Return (x, y) of the center of cell containing provided text 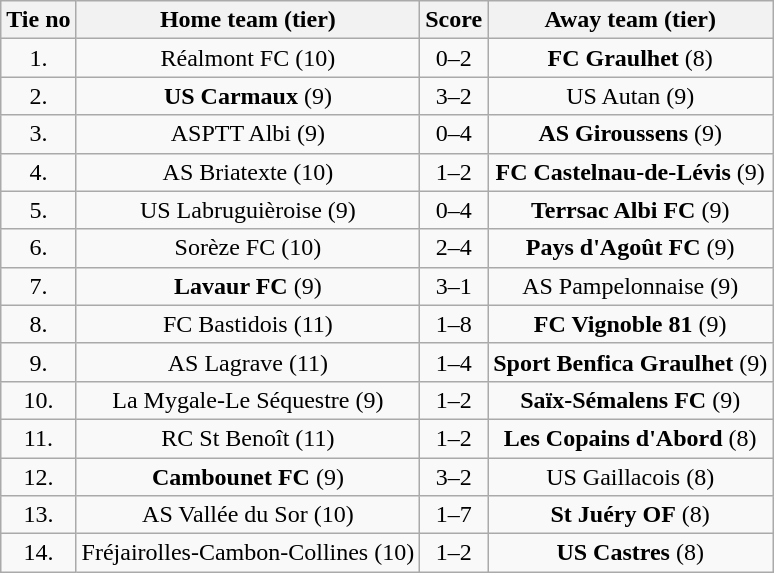
US Labruguièroise (9) (248, 210)
1–4 (454, 362)
12. (38, 477)
FC Castelnau-de-Lévis (9) (630, 172)
Lavaur FC (9) (248, 286)
AS Giroussens (9) (630, 134)
Pays d'Agoût FC (9) (630, 248)
RC St Benoît (11) (248, 438)
1. (38, 58)
11. (38, 438)
9. (38, 362)
FC Vignoble 81 (9) (630, 324)
Saïx-Sémalens FC (9) (630, 400)
Cambounet FC (9) (248, 477)
2. (38, 96)
US Autan (9) (630, 96)
AS Briatexte (10) (248, 172)
4. (38, 172)
AS Pampelonnaise (9) (630, 286)
US Gaillacois (8) (630, 477)
AS Lagrave (11) (248, 362)
Score (454, 20)
Tie no (38, 20)
6. (38, 248)
Home team (tier) (248, 20)
FC Graulhet (8) (630, 58)
ASPTT Albi (9) (248, 134)
1–8 (454, 324)
La Mygale-Le Séquestre (9) (248, 400)
Away team (tier) (630, 20)
US Castres (8) (630, 553)
Terrsac Albi FC (9) (630, 210)
2–4 (454, 248)
FC Bastidois (11) (248, 324)
13. (38, 515)
7. (38, 286)
Réalmont FC (10) (248, 58)
8. (38, 324)
Les Copains d'Abord (8) (630, 438)
Fréjairolles-Cambon-Collines (10) (248, 553)
1–7 (454, 515)
St Juéry OF (8) (630, 515)
3–1 (454, 286)
14. (38, 553)
0–2 (454, 58)
AS Vallée du Sor (10) (248, 515)
5. (38, 210)
US Carmaux (9) (248, 96)
Sport Benfica Graulhet (9) (630, 362)
3. (38, 134)
Sorèze FC (10) (248, 248)
10. (38, 400)
